Provide the [x, y] coordinate of the cell's center where the given text is located.  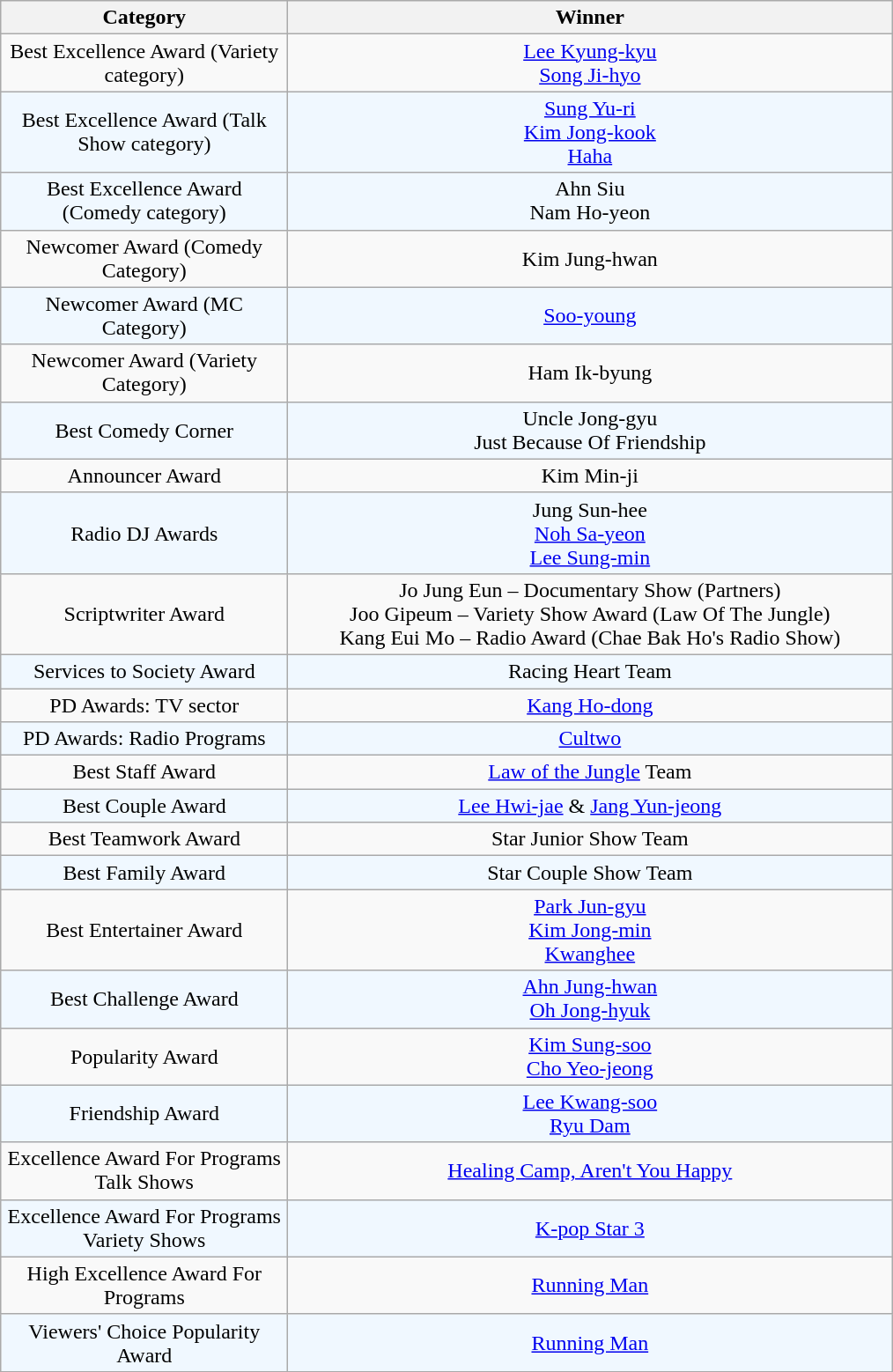
Best Excellence Award (Comedy category) [144, 201]
Best Staff Award [144, 772]
Jung Sun-hee Noh Sa-yeon Lee Sung-min [590, 533]
K-pop Star 3 [590, 1228]
Viewers' Choice Popularity Award [144, 1342]
Best Teamwork Award [144, 839]
Services to Society Award [144, 671]
Kang Ho-dong [590, 705]
Lee Hwi-jae & Jang Yun-jeong [590, 806]
Excellence Award For Programs Talk Shows [144, 1171]
Uncle Jong-gyu Just Because Of Friendship [590, 430]
Racing Heart Team [590, 671]
Cultwo [590, 739]
Newcomer Award (MC Category) [144, 315]
Ahn Siu Nam Ho-yeon [590, 201]
Category [144, 18]
PD Awards: TV sector [144, 705]
Lee Kyung-kyu Song Ji-hyo [590, 63]
Law of the Jungle Team [590, 772]
Kim Min-ji [590, 476]
High Excellence Award For Programs [144, 1286]
Scriptwriter Award [144, 614]
Newcomer Award (Variety Category) [144, 373]
Best Excellence Award (Variety category) [144, 63]
Radio DJ Awards [144, 533]
Popularity Award [144, 1057]
Ham Ik-byung [590, 373]
Park Jun-gyu Kim Jong-min Kwanghee [590, 930]
PD Awards: Radio Programs [144, 739]
Sung Yu-ri Kim Jong-kook Haha [590, 132]
Kim Jung-hwan [590, 259]
Star Junior Show Team [590, 839]
Soo-young [590, 315]
Best Family Award [144, 873]
Best Challenge Award [144, 999]
Excellence Award For Programs Variety Shows [144, 1228]
Star Couple Show Team [590, 873]
Best Couple Award [144, 806]
Friendship Award [144, 1113]
Ahn Jung-hwan Oh Jong-hyuk [590, 999]
Best Comedy Corner [144, 430]
Kim Sung-soo Cho Yeo-jeong [590, 1057]
Jo Jung Eun – Documentary Show (Partners) Joо Gipeum – Variety Show Award (Law Of The Jungle) Kang Eui Mo – Radio Award (Chae Bak Ho's Radio Show) [590, 614]
Winner [590, 18]
Newcomer Award (Comedy Category) [144, 259]
Lee Kwang-soo Ryu Dam [590, 1113]
Best Excellence Award (Talk Show category) [144, 132]
Announcer Award [144, 476]
Healing Camp, Aren't You Happy [590, 1171]
Best Entertainer Award [144, 930]
